From the cell containing the given text, extract its center point as (x, y) coordinate. 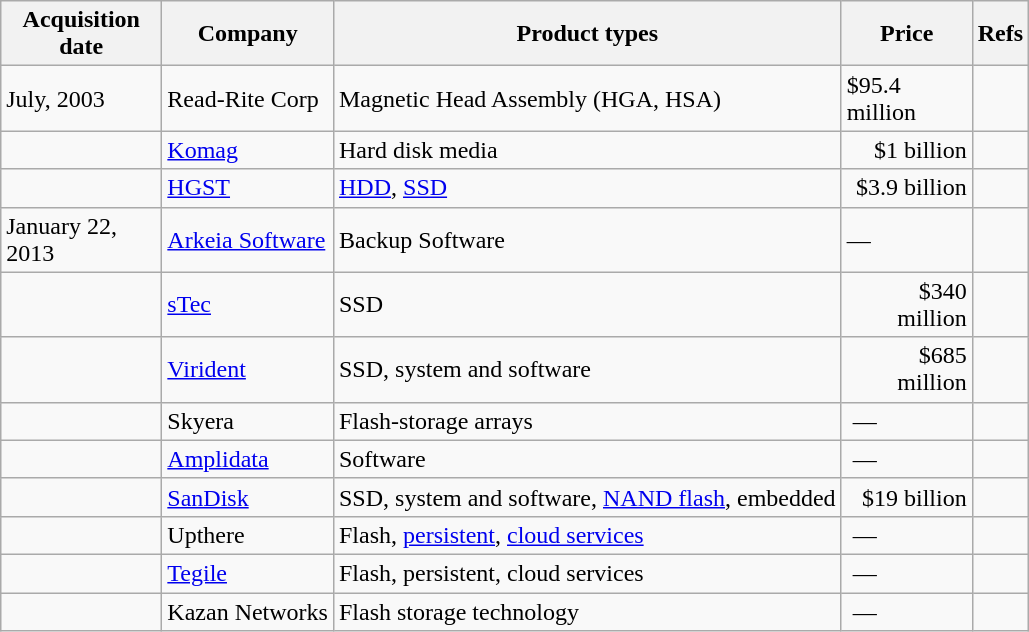
Read-Rite Corp (248, 98)
$3.9 billion (906, 188)
Kazan Networks (248, 611)
Product types (587, 34)
Hard disk media (587, 150)
sTec (248, 304)
$1 billion (906, 150)
Backup Software (587, 240)
SSD, system and software (587, 370)
Software (587, 459)
Acquisition date (82, 34)
$685 million (906, 370)
Flash storage technology (587, 611)
SSD (587, 304)
January 22, 2013 (82, 240)
SSD, system and software, NAND flash, embedded (587, 497)
Virident (248, 370)
$19 billion (906, 497)
Magnetic Head Assembly (HGA, HSA) (587, 98)
SanDisk (248, 497)
Amplidata (248, 459)
Price (906, 34)
Company (248, 34)
HDD, SSD (587, 188)
Tegile (248, 573)
Komag (248, 150)
Upthere (248, 535)
Skyera (248, 421)
July, 2003 (82, 98)
HGST (248, 188)
Flash-storage arrays (587, 421)
Arkeia Software (248, 240)
$340 million (906, 304)
Refs (1000, 34)
$95.4 million (906, 98)
